Scan for the cell matching the given text and deliver its (x, y) coordinate at center. 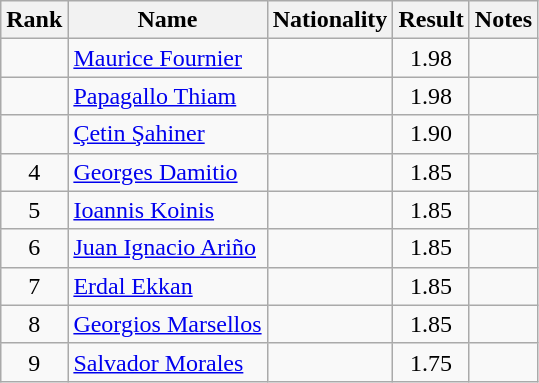
Ioannis Koinis (168, 210)
Çetin Şahiner (168, 134)
1.75 (431, 362)
Georges Damitio (168, 172)
Rank (34, 20)
Erdal Ekkan (168, 286)
Georgios Marsellos (168, 324)
Papagallo Thiam (168, 96)
Juan Ignacio Ariño (168, 248)
4 (34, 172)
Notes (503, 20)
6 (34, 248)
Nationality (330, 20)
Maurice Fournier (168, 58)
1.90 (431, 134)
Salvador Morales (168, 362)
Name (168, 20)
8 (34, 324)
7 (34, 286)
9 (34, 362)
5 (34, 210)
Result (431, 20)
